Output the (x, y) coordinate of the center of the cell containing the given text.  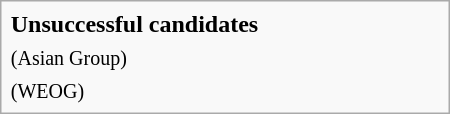
Unsuccessful candidates (224, 24)
(Asian Group) (224, 57)
(WEOG) (224, 90)
